Return [x, y] of the center of cell containing provided text 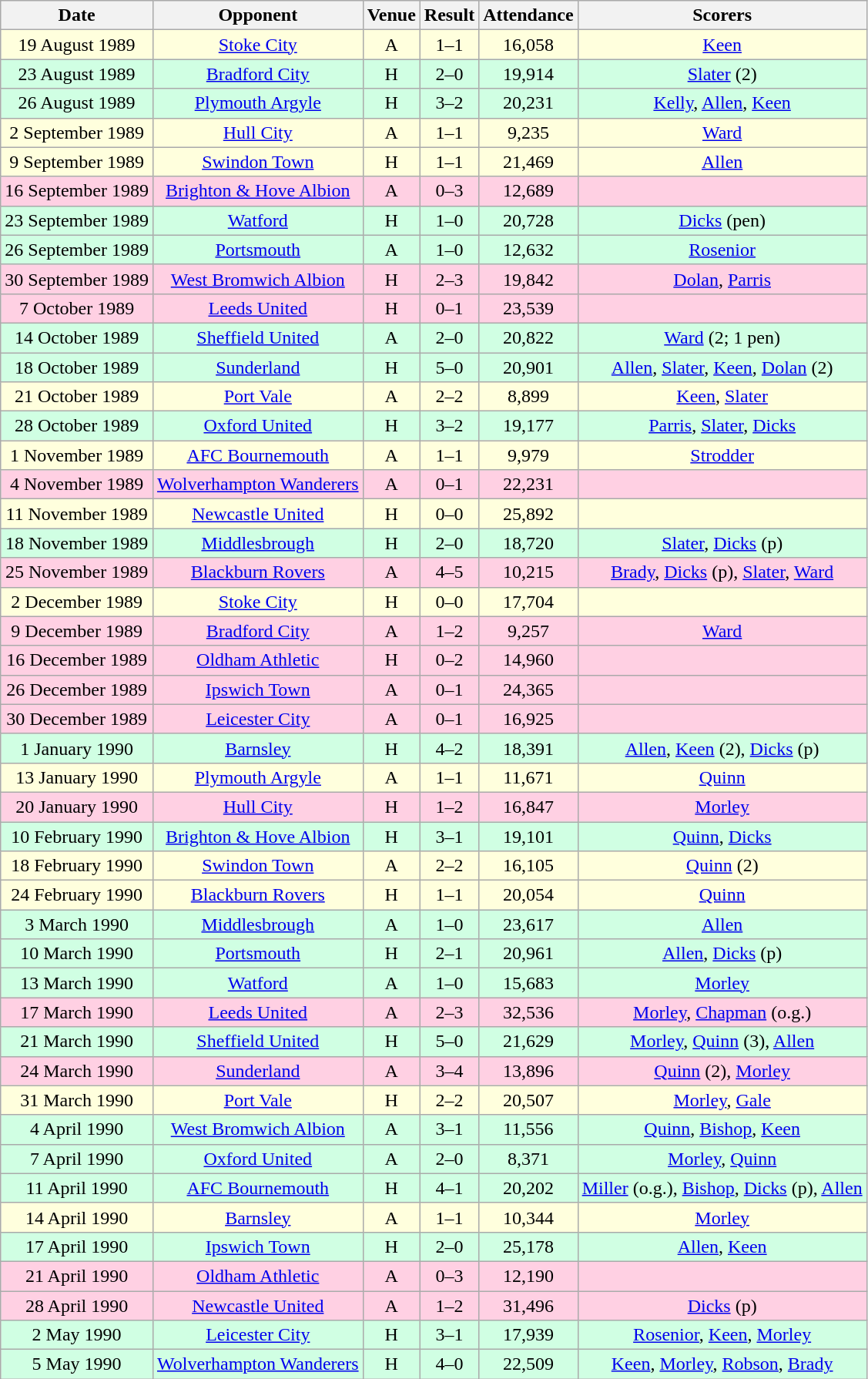
16 December 1989 [77, 660]
21 April 1990 [77, 1276]
Morley, Quinn [722, 1159]
4–5 [449, 572]
3–4 [449, 1071]
Dicks (pen) [722, 220]
28 April 1990 [77, 1306]
0–2 [449, 660]
23,617 [528, 924]
4–0 [449, 1364]
Venue [391, 15]
10,344 [528, 1217]
19,914 [528, 74]
21 October 1989 [77, 397]
Quinn, Dicks [722, 836]
15,683 [528, 983]
Miller (o.g.), Bishop, Dicks (p), Allen [722, 1188]
17 April 1990 [77, 1246]
Kelly, Allen, Keen [722, 103]
Slater (2) [722, 74]
4 November 1989 [77, 485]
Dicks (p) [722, 1306]
Morley, Gale [722, 1100]
Allen, Dicks (p) [722, 954]
2 May 1990 [77, 1335]
24 March 1990 [77, 1071]
4–2 [449, 748]
9,235 [528, 133]
12,689 [528, 191]
14 October 1989 [77, 337]
Keen [722, 45]
20,961 [528, 954]
14 April 1990 [77, 1217]
31,496 [528, 1306]
14,960 [528, 660]
Attendance [528, 15]
8,899 [528, 397]
20,822 [528, 337]
20,728 [528, 220]
11,556 [528, 1129]
2 September 1989 [77, 133]
18 October 1989 [77, 367]
Allen, Keen (2), Dicks (p) [722, 748]
7 April 1990 [77, 1159]
31 March 1990 [77, 1100]
1 January 1990 [77, 748]
16,105 [528, 866]
10,215 [528, 572]
16,847 [528, 807]
1 November 1989 [77, 455]
Morley, Quinn (3), Allen [722, 1042]
Allen, Keen [722, 1246]
Rosenior, Keen, Morley [722, 1335]
24 February 1990 [77, 895]
11 November 1989 [77, 514]
13 March 1990 [77, 983]
4 April 1990 [77, 1129]
7 October 1989 [77, 308]
Rosenior [722, 250]
9,979 [528, 455]
16,925 [528, 719]
10 February 1990 [77, 836]
2 December 1989 [77, 602]
19 August 1989 [77, 45]
Date [77, 15]
17,704 [528, 602]
4–1 [449, 1188]
9 December 1989 [77, 631]
Morley, Chapman (o.g.) [722, 1012]
Ward (2; 1 pen) [722, 337]
12,632 [528, 250]
20 January 1990 [77, 807]
20,507 [528, 1100]
Keen, Morley, Robson, Brady [722, 1364]
3 March 1990 [77, 924]
19,177 [528, 426]
Dolan, Parris [722, 279]
22,231 [528, 485]
17 March 1990 [77, 1012]
25,178 [528, 1246]
16 September 1989 [77, 191]
13,896 [528, 1071]
21,469 [528, 162]
25,892 [528, 514]
9,257 [528, 631]
13 January 1990 [77, 777]
9 September 1989 [77, 162]
Slater, Dicks (p) [722, 543]
18,720 [528, 543]
17,939 [528, 1335]
2–1 [449, 954]
28 October 1989 [77, 426]
Scorers [722, 15]
23 August 1989 [77, 74]
Result [449, 15]
11 April 1990 [77, 1188]
26 September 1989 [77, 250]
Allen, Slater, Keen, Dolan (2) [722, 367]
20,901 [528, 367]
Opponent [257, 15]
20,202 [528, 1188]
5 May 1990 [77, 1364]
21,629 [528, 1042]
Parris, Slater, Dicks [722, 426]
16,058 [528, 45]
23,539 [528, 308]
11,671 [528, 777]
8,371 [528, 1159]
23 September 1989 [77, 220]
26 August 1989 [77, 103]
25 November 1989 [77, 572]
30 December 1989 [77, 719]
Strodder [722, 455]
19,842 [528, 279]
19,101 [528, 836]
20,054 [528, 895]
18 November 1989 [77, 543]
22,509 [528, 1364]
30 September 1989 [77, 279]
12,190 [528, 1276]
26 December 1989 [77, 689]
18,391 [528, 748]
21 March 1990 [77, 1042]
18 February 1990 [77, 866]
32,536 [528, 1012]
Keen, Slater [722, 397]
24,365 [528, 689]
20,231 [528, 103]
10 March 1990 [77, 954]
Quinn, Bishop, Keen [722, 1129]
Brady, Dicks (p), Slater, Ward [722, 572]
Quinn (2), Morley [722, 1071]
Quinn (2) [722, 866]
